Search for the cell housing the specified text and yield its (X, Y) center coordinate. 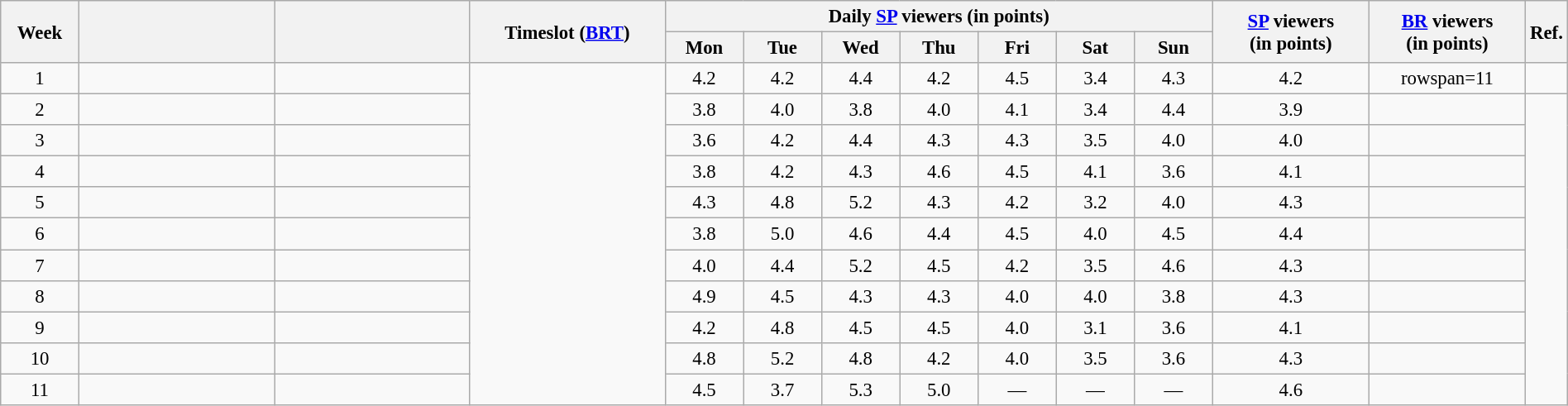
Wed (860, 48)
9 (40, 327)
4.9 (705, 296)
BR viewers(in points) (1447, 31)
Ref. (1546, 31)
6 (40, 234)
4 (40, 172)
Daily SP viewers (in points) (939, 17)
7 (40, 265)
Timeslot (BRT) (567, 31)
3 (40, 141)
3.7 (782, 389)
Week (40, 31)
11 (40, 389)
8 (40, 296)
Tue (782, 48)
Sun (1174, 48)
3.9 (1290, 110)
rowspan=11 (1447, 79)
Fri (1017, 48)
SP viewers(in points) (1290, 31)
10 (40, 358)
5 (40, 203)
Sat (1095, 48)
3.2 (1095, 203)
1 (40, 79)
Thu (939, 48)
5.3 (860, 389)
Mon (705, 48)
3.1 (1095, 327)
2 (40, 110)
